Determine the (x, y) coordinate at the center of the cell enclosing the given text.  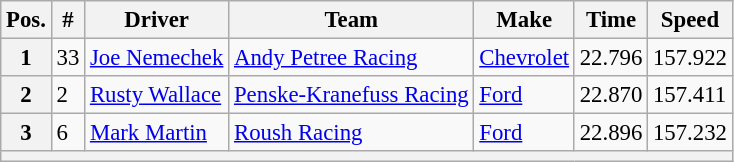
22.896 (610, 133)
Chevrolet (524, 58)
Pos. (26, 20)
33 (68, 58)
Driver (157, 20)
157.922 (690, 58)
Team (352, 20)
Roush Racing (352, 133)
Mark Martin (157, 133)
Rusty Wallace (157, 95)
22.870 (610, 95)
Penske-Kranefuss Racing (352, 95)
6 (68, 133)
3 (26, 133)
Speed (690, 20)
157.411 (690, 95)
Make (524, 20)
Andy Petree Racing (352, 58)
# (68, 20)
Joe Nemechek (157, 58)
22.796 (610, 58)
Time (610, 20)
1 (26, 58)
157.232 (690, 133)
